Pinpoint the cell where the given text exists, returning its (x, y) midpoint coordinate. 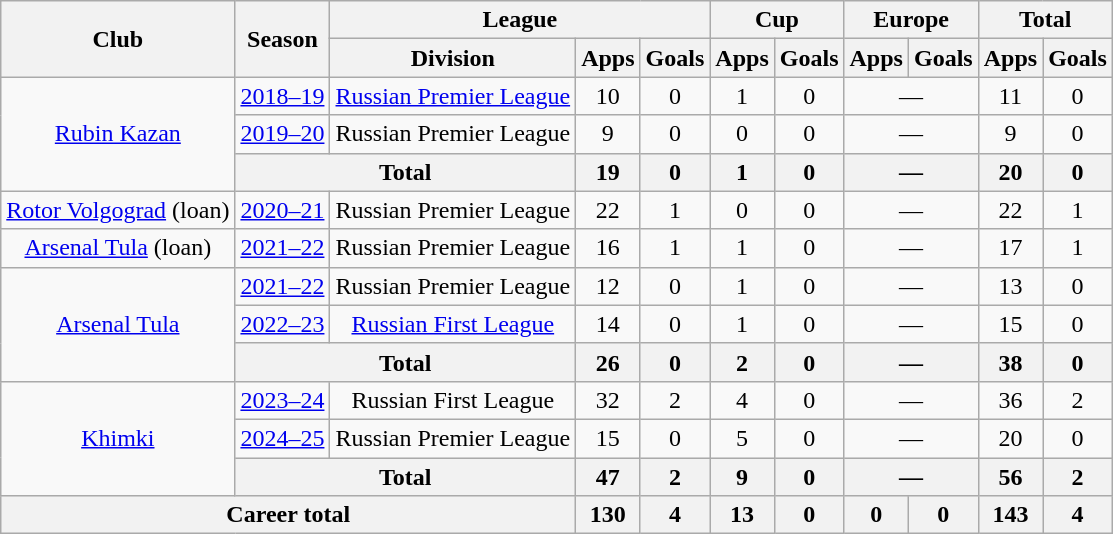
32 (608, 400)
130 (608, 515)
Club (118, 39)
56 (1010, 477)
2020–21 (282, 210)
17 (1010, 248)
2019–20 (282, 134)
Division (453, 58)
36 (1010, 400)
Europe (911, 20)
Arsenal Tula (118, 324)
26 (608, 362)
Career total (288, 515)
Arsenal Tula (loan) (118, 248)
16 (608, 248)
10 (608, 96)
Cup (777, 20)
47 (608, 477)
Rotor Volgograd (loan) (118, 210)
2023–24 (282, 400)
League (520, 20)
19 (608, 172)
143 (1010, 515)
11 (1010, 96)
5 (742, 438)
2022–23 (282, 324)
Season (282, 39)
Rubin Kazan (118, 134)
38 (1010, 362)
2024–25 (282, 438)
Khimki (118, 438)
14 (608, 324)
12 (608, 286)
2018–19 (282, 96)
